Locate the cell with the specified text and output its (x, y) center coordinate. 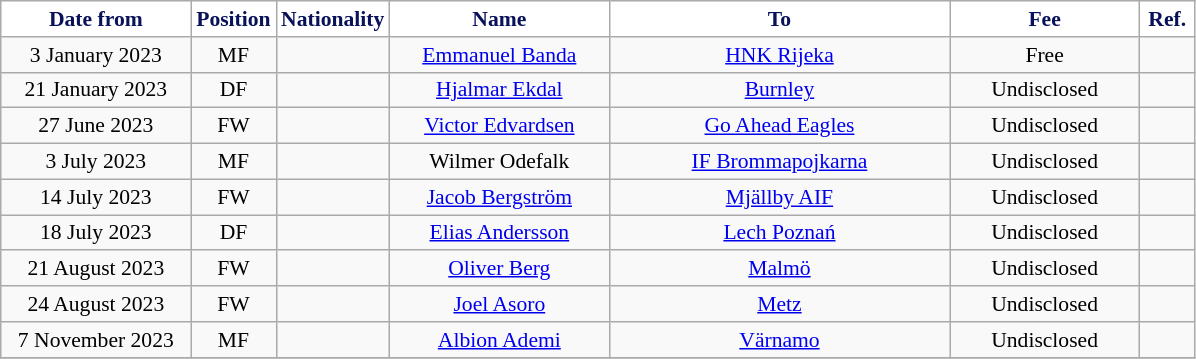
Burnley (779, 90)
Malmö (779, 269)
Metz (779, 304)
Nationality (332, 19)
Joel Asoro (499, 304)
14 July 2023 (96, 197)
Date from (96, 19)
Hjalmar Ekdal (499, 90)
Free (1045, 55)
21 August 2023 (96, 269)
Fee (1045, 19)
To (779, 19)
24 August 2023 (96, 304)
Jacob Bergström (499, 197)
Oliver Berg (499, 269)
Emmanuel Banda (499, 55)
7 November 2023 (96, 340)
Position (234, 19)
27 June 2023 (96, 126)
Name (499, 19)
Wilmer Odefalk (499, 162)
Lech Poznań (779, 233)
Victor Edvardsen (499, 126)
Albion Ademi (499, 340)
18 July 2023 (96, 233)
21 January 2023 (96, 90)
3 January 2023 (96, 55)
Elias Andersson (499, 233)
Go Ahead Eagles (779, 126)
Mjällby AIF (779, 197)
Ref. (1168, 19)
Värnamo (779, 340)
HNK Rijeka (779, 55)
IF Brommapojkarna (779, 162)
3 July 2023 (96, 162)
